From the cell containing the given text, extract its center point as [X, Y] coordinate. 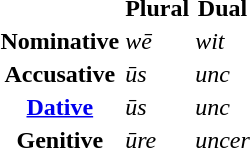
wē [158, 41]
